Identify which cell holds the provided text, then report its [X, Y] central coordinate. 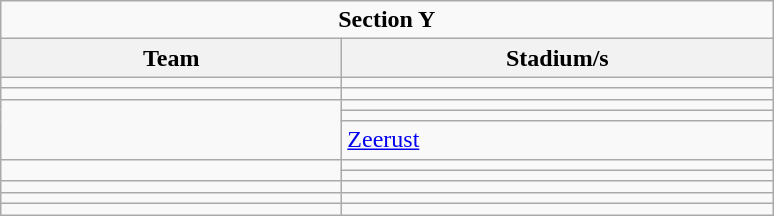
Stadium/s [558, 58]
Zeerust [558, 140]
Team [172, 58]
Section Y [387, 20]
